From the cell containing the given text, extract its center point as [x, y] coordinate. 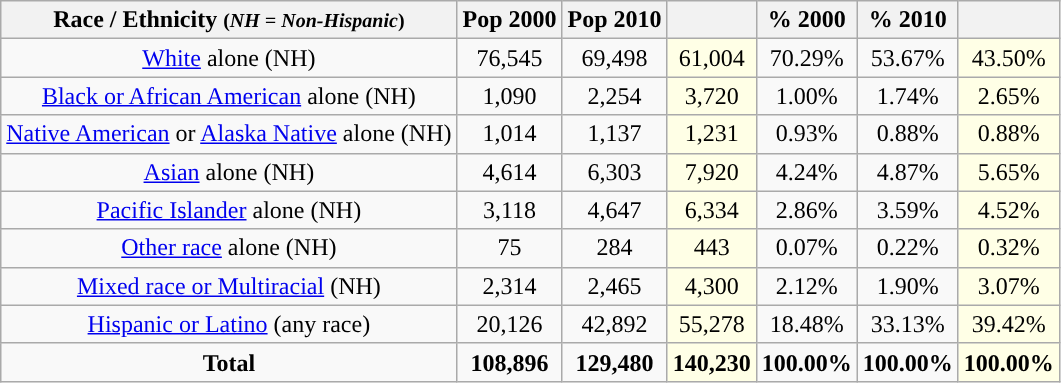
20,126 [510, 324]
443 [712, 248]
4,300 [712, 286]
4,614 [510, 172]
0.32% [1008, 248]
43.50% [1008, 58]
1.74% [908, 96]
Mixed race or Multiracial (NH) [229, 286]
108,896 [510, 362]
33.13% [908, 324]
129,480 [614, 362]
Pacific Islander alone (NH) [229, 210]
6,334 [712, 210]
Total [229, 362]
2.65% [1008, 96]
3,720 [712, 96]
70.29% [806, 58]
3.07% [1008, 286]
4,647 [614, 210]
% 2000 [806, 20]
4.52% [1008, 210]
39.42% [1008, 324]
55,278 [712, 324]
Native American or Alaska Native alone (NH) [229, 134]
75 [510, 248]
4.87% [908, 172]
0.93% [806, 134]
2,314 [510, 286]
42,892 [614, 324]
3,118 [510, 210]
Black or African American alone (NH) [229, 96]
5.65% [1008, 172]
2.12% [806, 286]
4.24% [806, 172]
Pop 2000 [510, 20]
3.59% [908, 210]
Hispanic or Latino (any race) [229, 324]
69,498 [614, 58]
1.90% [908, 286]
Pop 2010 [614, 20]
6,303 [614, 172]
2.86% [806, 210]
% 2010 [908, 20]
Asian alone (NH) [229, 172]
53.67% [908, 58]
1,137 [614, 134]
1,014 [510, 134]
1.00% [806, 96]
1,231 [712, 134]
0.22% [908, 248]
76,545 [510, 58]
61,004 [712, 58]
2,254 [614, 96]
White alone (NH) [229, 58]
1,090 [510, 96]
18.48% [806, 324]
2,465 [614, 286]
284 [614, 248]
0.07% [806, 248]
Race / Ethnicity (NH = Non-Hispanic) [229, 20]
7,920 [712, 172]
Other race alone (NH) [229, 248]
140,230 [712, 362]
